From the cell containing the given text, extract its center point as [x, y] coordinate. 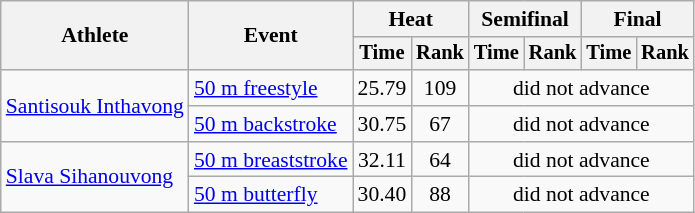
Athlete [95, 36]
Heat [411, 19]
109 [440, 88]
30.40 [382, 195]
Final [637, 19]
25.79 [382, 88]
88 [440, 195]
50 m butterfly [271, 195]
64 [440, 160]
67 [440, 124]
30.75 [382, 124]
Slava Sihanouvong [95, 178]
50 m freestyle [271, 88]
Santisouk Inthavong [95, 106]
50 m backstroke [271, 124]
Semifinal [525, 19]
Event [271, 36]
32.11 [382, 160]
50 m breaststroke [271, 160]
